For the text-containing cell, return its midpoint in (x, y) coordinate format. 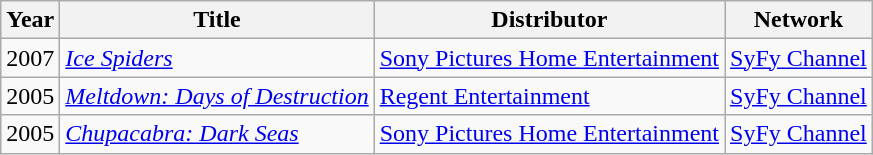
2007 (30, 58)
Year (30, 20)
Meltdown: Days of Destruction (217, 96)
Ice Spiders (217, 58)
Title (217, 20)
Chupacabra: Dark Seas (217, 134)
Distributor (549, 20)
Network (799, 20)
Regent Entertainment (549, 96)
